Provide the (x, y) coordinate of the cell's center where the given text is located.  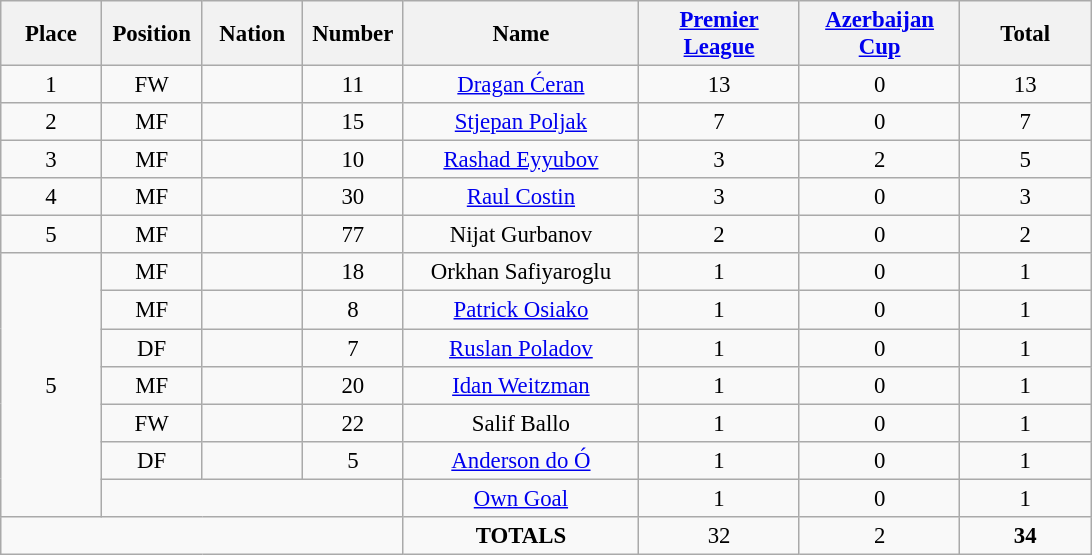
Premier League (720, 34)
Nation (252, 34)
32 (720, 536)
11 (354, 85)
Salif Ballo (521, 423)
Total (1026, 34)
30 (354, 197)
Rashad Eyyubov (521, 160)
Idan Weitzman (521, 385)
Place (52, 34)
Position (152, 34)
10 (354, 160)
Own Goal (521, 498)
8 (354, 310)
Name (521, 34)
Dragan Ćeran (521, 85)
34 (1026, 536)
20 (354, 385)
Ruslan Poladov (521, 348)
Anderson do Ó (521, 460)
Nijat Gurbanov (521, 235)
4 (52, 197)
15 (354, 122)
Azerbaijan Cup (880, 34)
Number (354, 34)
TOTALS (521, 536)
Orkhan Safiyaroglu (521, 273)
18 (354, 273)
22 (354, 423)
Stjepan Poljak (521, 122)
77 (354, 235)
Patrick Osiako (521, 310)
Raul Costin (521, 197)
